Determine the [X, Y] coordinate at the center of the cell enclosing the given text.  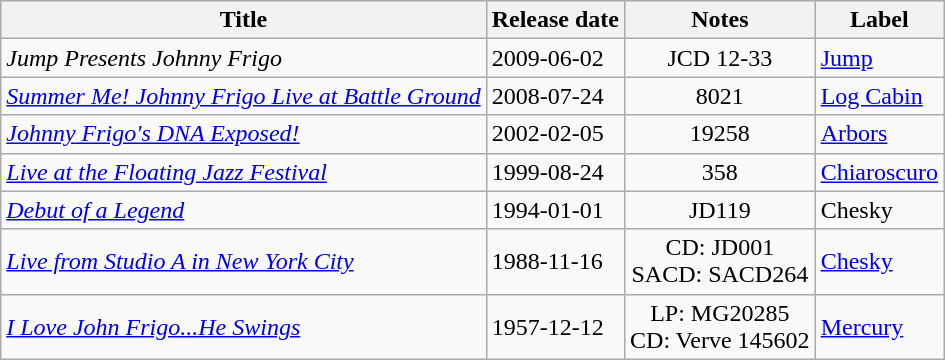
Title [244, 20]
1999-08-24 [555, 172]
Jump Presents Johnny Frigo [244, 58]
2002-02-05 [555, 134]
Label [879, 20]
Log Cabin [879, 96]
2008-07-24 [555, 96]
JD119 [720, 210]
LP: MG20285CD: Verve 145602 [720, 326]
Debut of a Legend [244, 210]
Mercury [879, 326]
Live at the Floating Jazz Festival [244, 172]
I Love John Frigo...He Swings [244, 326]
Release date [555, 20]
Johnny Frigo's DNA Exposed! [244, 134]
CD: JD001SACD: SACD264 [720, 262]
358 [720, 172]
8021 [720, 96]
Summer Me! Johnny Frigo Live at Battle Ground [244, 96]
1988-11-16 [555, 262]
Jump [879, 58]
1994-01-01 [555, 210]
2009-06-02 [555, 58]
Arbors [879, 134]
Chiaroscuro [879, 172]
19258 [720, 134]
1957-12-12 [555, 326]
Live from Studio A in New York City [244, 262]
JCD 12-33 [720, 58]
Notes [720, 20]
